Locate the cell with the specified text and output its (X, Y) center coordinate. 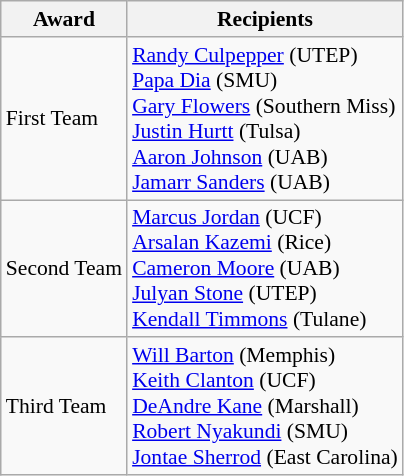
First Team (64, 118)
Will Barton (Memphis)Keith Clanton (UCF)DeAndre Kane (Marshall)Robert Nyakundi (SMU)Jontae Sherrod (East Carolina) (265, 407)
Third Team (64, 407)
Second Team (64, 269)
Award (64, 19)
Recipients (265, 19)
Marcus Jordan (UCF)Arsalan Kazemi (Rice)Cameron Moore (UAB)Julyan Stone (UTEP)Kendall Timmons (Tulane) (265, 269)
Randy Culpepper (UTEP)Papa Dia (SMU)Gary Flowers (Southern Miss)Justin Hurtt (Tulsa)Aaron Johnson (UAB)Jamarr Sanders (UAB) (265, 118)
